Return [x, y] of the center of cell containing provided text 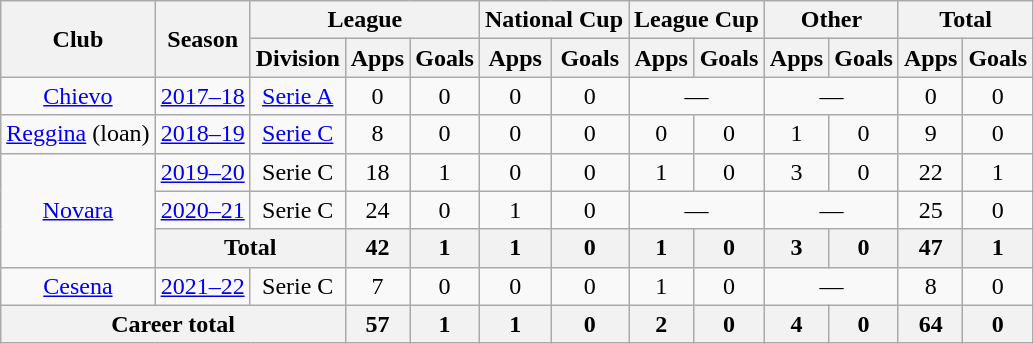
24 [377, 210]
Cesena [78, 286]
Division [298, 58]
Chievo [78, 96]
4 [796, 324]
Club [78, 39]
9 [930, 134]
2018–19 [202, 134]
National Cup [554, 20]
2017–18 [202, 96]
League Cup [697, 20]
64 [930, 324]
Other [831, 20]
Novara [78, 210]
42 [377, 248]
22 [930, 172]
Career total [174, 324]
18 [377, 172]
57 [377, 324]
25 [930, 210]
Season [202, 39]
Serie A [298, 96]
47 [930, 248]
League [364, 20]
7 [377, 286]
2021–22 [202, 286]
2020–21 [202, 210]
2019–20 [202, 172]
Reggina (loan) [78, 134]
2 [662, 324]
